Capture the cell that displays the provided text and extract its [x, y] central coordinate. 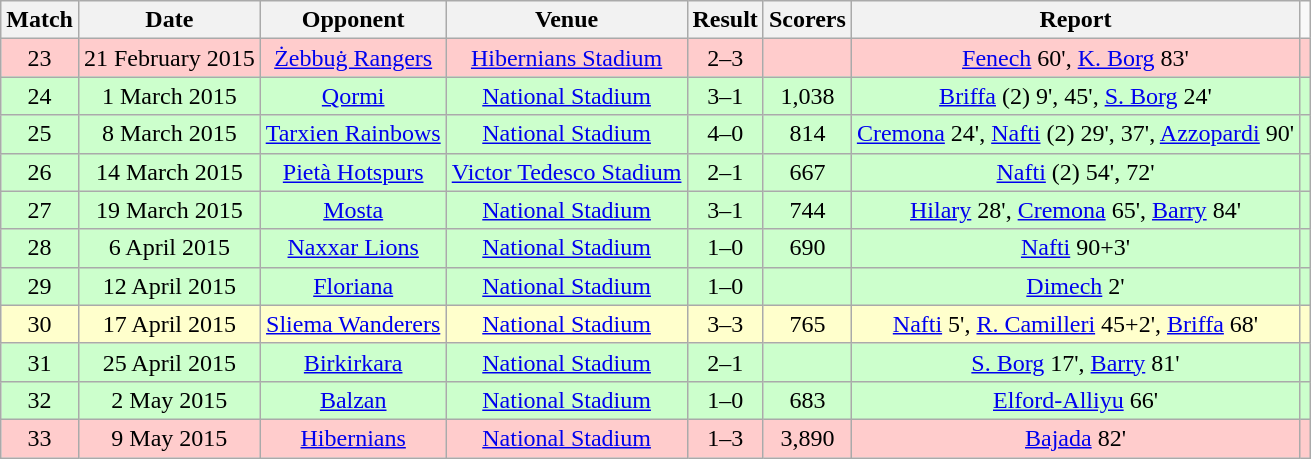
Pietà Hotspurs [353, 172]
30 [40, 324]
Briffa (2) 9', 45', S. Borg 24' [1075, 96]
1 March 2015 [169, 96]
27 [40, 210]
Balzan [353, 400]
Dimech 2' [1075, 286]
24 [40, 96]
Hibernians [353, 438]
Mosta [353, 210]
Nafti 5', R. Camilleri 45+2', Briffa 68' [1075, 324]
Sliema Wanderers [353, 324]
765 [807, 324]
Qormi [353, 96]
Tarxien Rainbows [353, 134]
12 April 2015 [169, 286]
667 [807, 172]
Nafti 90+3' [1075, 248]
29 [40, 286]
4–0 [725, 134]
25 [40, 134]
32 [40, 400]
28 [40, 248]
Bajada 82' [1075, 438]
Victor Tedesco Stadium [566, 172]
25 April 2015 [169, 362]
33 [40, 438]
17 April 2015 [169, 324]
Żebbuġ Rangers [353, 58]
690 [807, 248]
744 [807, 210]
Cremona 24', Nafti (2) 29', 37', Azzopardi 90' [1075, 134]
Naxxar Lions [353, 248]
Fenech 60', K. Borg 83' [1075, 58]
2 May 2015 [169, 400]
2–3 [725, 58]
Report [1075, 20]
9 May 2015 [169, 438]
Elford-Alliyu 66' [1075, 400]
26 [40, 172]
S. Borg 17', Barry 81' [1075, 362]
Scorers [807, 20]
Nafti (2) 54', 72' [1075, 172]
Floriana [353, 286]
8 March 2015 [169, 134]
Date [169, 20]
31 [40, 362]
683 [807, 400]
Result [725, 20]
23 [40, 58]
1,038 [807, 96]
1–3 [725, 438]
Hibernians Stadium [566, 58]
19 March 2015 [169, 210]
814 [807, 134]
Opponent [353, 20]
Match [40, 20]
6 April 2015 [169, 248]
Birkirkara [353, 362]
14 March 2015 [169, 172]
Venue [566, 20]
Hilary 28', Cremona 65', Barry 84' [1075, 210]
3–3 [725, 324]
3,890 [807, 438]
21 February 2015 [169, 58]
